Search for the cell housing the specified text and yield its [X, Y] center coordinate. 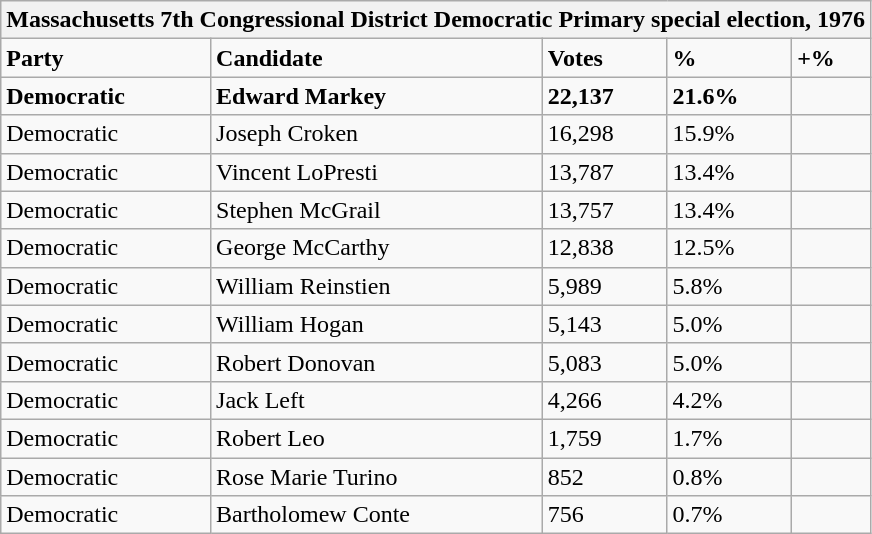
4,266 [604, 400]
22,137 [604, 96]
Robert Leo [377, 438]
1,759 [604, 438]
Votes [604, 58]
13,787 [604, 172]
12.5% [730, 248]
Jack Left [377, 400]
George McCarthy [377, 248]
Stephen McGrail [377, 210]
Vincent LoPresti [377, 172]
Edward Markey [377, 96]
Robert Donovan [377, 362]
William Hogan [377, 324]
William Reinstien [377, 286]
5,083 [604, 362]
5,143 [604, 324]
15.9% [730, 134]
12,838 [604, 248]
Candidate [377, 58]
Party [106, 58]
16,298 [604, 134]
13,757 [604, 210]
Rose Marie Turino [377, 477]
0.8% [730, 477]
% [730, 58]
4.2% [730, 400]
1.7% [730, 438]
21.6% [730, 96]
Bartholomew Conte [377, 515]
852 [604, 477]
756 [604, 515]
5,989 [604, 286]
Joseph Croken [377, 134]
5.8% [730, 286]
+% [832, 58]
0.7% [730, 515]
Massachusetts 7th Congressional District Democratic Primary special election, 1976 [436, 20]
